Pinpoint the cell where the given text exists, returning its [x, y] midpoint coordinate. 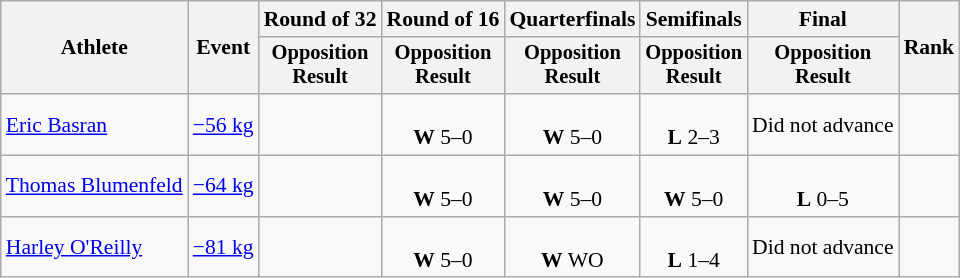
L 0–5 [823, 186]
Eric Basran [94, 124]
Round of 16 [442, 19]
Semifinals [694, 19]
Quarterfinals [572, 19]
Thomas Blumenfeld [94, 186]
Rank [930, 48]
L 1–4 [694, 248]
Athlete [94, 48]
−81 kg [224, 248]
Event [224, 48]
Round of 32 [320, 19]
−56 kg [224, 124]
Final [823, 19]
−64 kg [224, 186]
W WO [572, 248]
L 2–3 [694, 124]
Harley O'Reilly [94, 248]
